Return (x, y) of the center of cell containing provided text 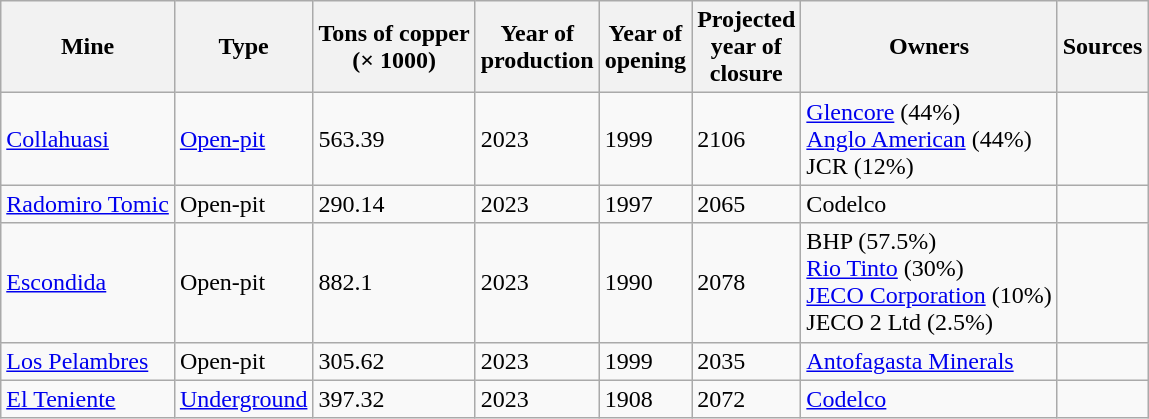
2106 (746, 139)
El Teniente (88, 399)
305.62 (394, 361)
Sources (1102, 47)
BHP (57.5%)Rio Tinto (30%)JECO Corporation (10%) JECO 2 Ltd (2.5%) (929, 282)
Type (244, 47)
Underground (244, 399)
Mine (88, 47)
2065 (746, 204)
Escondida (88, 282)
Antofagasta Minerals (929, 361)
Los Pelambres (88, 361)
Collahuasi (88, 139)
397.32 (394, 399)
1908 (645, 399)
563.39 (394, 139)
Projectedyear ofclosure (746, 47)
Glencore (44%)Anglo American (44%)JCR (12%) (929, 139)
2078 (746, 282)
Owners (929, 47)
882.1 (394, 282)
Year ofproduction (537, 47)
Radomiro Tomic (88, 204)
Tons of copper(× 1000) (394, 47)
2035 (746, 361)
1990 (645, 282)
Year ofopening (645, 47)
290.14 (394, 204)
2072 (746, 399)
1997 (645, 204)
